For the text-containing cell, return its midpoint in [x, y] coordinate format. 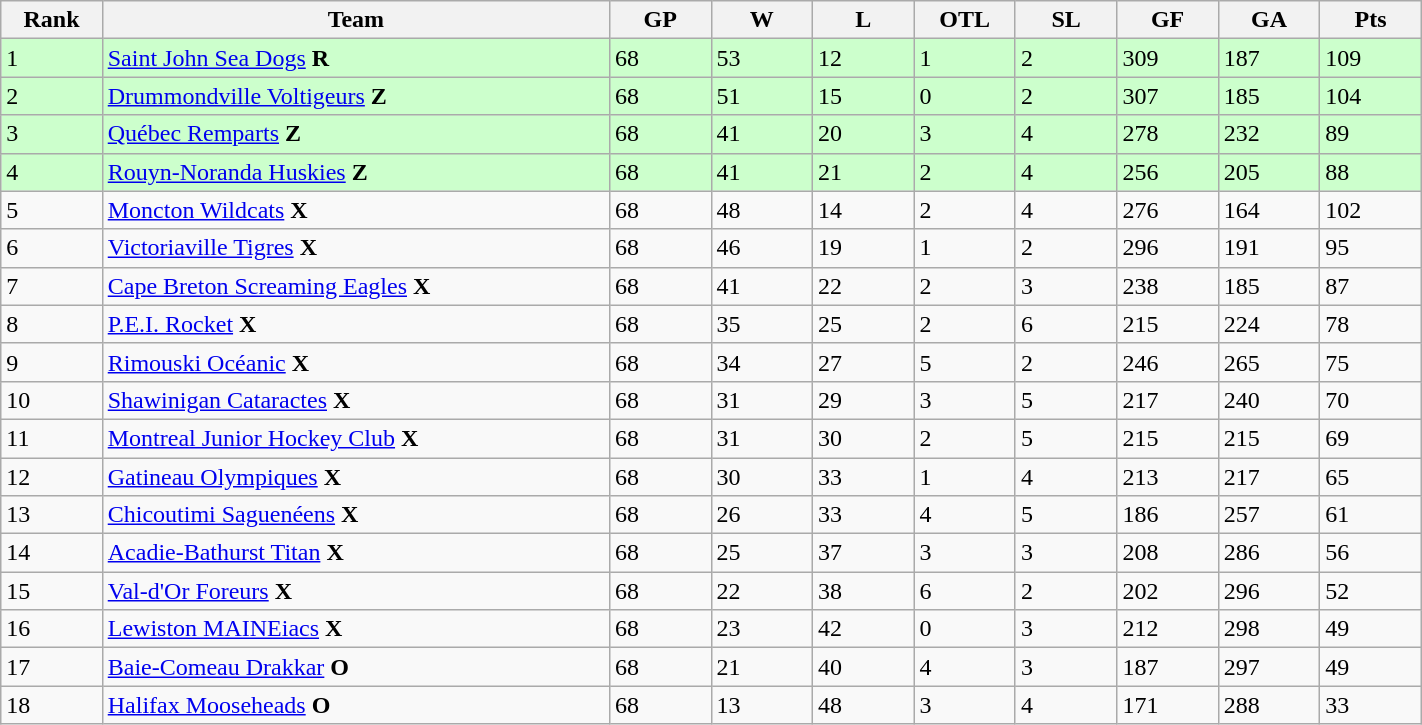
256 [1168, 172]
18 [52, 705]
89 [1370, 134]
Rank [52, 20]
232 [1268, 134]
Chicoutimi Saguenéens X [356, 515]
102 [1370, 210]
26 [762, 515]
GP [660, 20]
288 [1268, 705]
Shawinigan Cataractes X [356, 400]
27 [862, 362]
10 [52, 400]
70 [1370, 400]
GA [1268, 20]
52 [1370, 591]
16 [52, 629]
246 [1168, 362]
286 [1268, 553]
29 [862, 400]
Acadie-Bathurst Titan X [356, 553]
171 [1168, 705]
298 [1268, 629]
GF [1168, 20]
20 [862, 134]
42 [862, 629]
9 [52, 362]
297 [1268, 667]
Halifax Mooseheads O [356, 705]
Québec Remparts Z [356, 134]
8 [52, 324]
40 [862, 667]
191 [1268, 248]
Rouyn-Noranda Huskies Z [356, 172]
17 [52, 667]
53 [762, 58]
Saint John Sea Dogs R [356, 58]
Moncton Wildcats X [356, 210]
75 [1370, 362]
104 [1370, 96]
202 [1168, 591]
307 [1168, 96]
38 [862, 591]
186 [1168, 515]
309 [1168, 58]
95 [1370, 248]
78 [1370, 324]
19 [862, 248]
205 [1268, 172]
69 [1370, 438]
240 [1268, 400]
P.E.I. Rocket X [356, 324]
Montreal Junior Hockey Club X [356, 438]
Lewiston MAINEiacs X [356, 629]
109 [1370, 58]
37 [862, 553]
23 [762, 629]
Victoriaville Tigres X [356, 248]
SL [1066, 20]
Rimouski Océanic X [356, 362]
7 [52, 286]
238 [1168, 286]
46 [762, 248]
34 [762, 362]
265 [1268, 362]
Drummondville Voltigeurs Z [356, 96]
Val-d'Or Foreurs X [356, 591]
208 [1168, 553]
257 [1268, 515]
35 [762, 324]
87 [1370, 286]
Team [356, 20]
11 [52, 438]
56 [1370, 553]
224 [1268, 324]
213 [1168, 477]
164 [1268, 210]
Cape Breton Screaming Eagles X [356, 286]
278 [1168, 134]
L [862, 20]
212 [1168, 629]
Baie-Comeau Drakkar O [356, 667]
61 [1370, 515]
Gatineau Olympiques X [356, 477]
276 [1168, 210]
51 [762, 96]
65 [1370, 477]
OTL [964, 20]
Pts [1370, 20]
88 [1370, 172]
W [762, 20]
